Identify which cell holds the provided text, then report its [x, y] central coordinate. 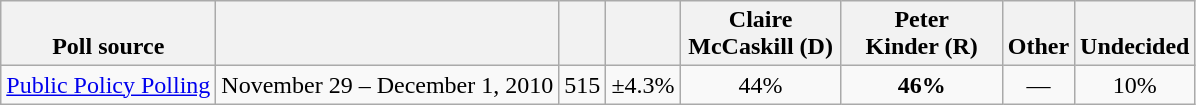
10% [1135, 85]
±4.3% [643, 85]
515 [582, 85]
44% [760, 85]
Public Policy Polling [108, 85]
ClaireMcCaskill (D) [760, 34]
November 29 – December 1, 2010 [388, 85]
46% [922, 85]
Poll source [108, 34]
— [1038, 85]
Undecided [1135, 34]
PeterKinder (R) [922, 34]
Other [1038, 34]
